Pinpoint the cell where the given text exists, returning its [X, Y] midpoint coordinate. 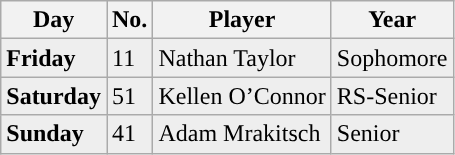
Adam Mrakitsch [242, 134]
Saturday [54, 96]
51 [129, 96]
Player [242, 20]
Year [392, 20]
Sunday [54, 134]
Sophomore [392, 58]
11 [129, 58]
RS-Senior [392, 96]
Kellen O’Connor [242, 96]
Senior [392, 134]
41 [129, 134]
Friday [54, 58]
Day [54, 20]
No. [129, 20]
Nathan Taylor [242, 58]
